Locate the cell with the specified text and output its (x, y) center coordinate. 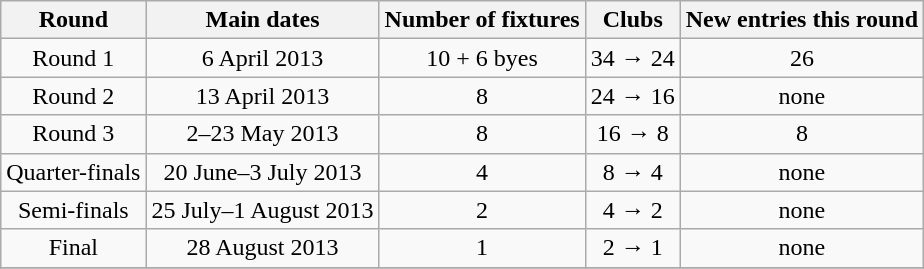
4 → 2 (632, 210)
Clubs (632, 20)
6 April 2013 (262, 58)
Semi-finals (74, 210)
4 (482, 172)
New entries this round (802, 20)
Round 3 (74, 134)
2 → 1 (632, 248)
Number of fixtures (482, 20)
10 + 6 byes (482, 58)
Final (74, 248)
24 → 16 (632, 96)
16 → 8 (632, 134)
Round 2 (74, 96)
20 June–3 July 2013 (262, 172)
Quarter-finals (74, 172)
26 (802, 58)
1 (482, 248)
2 (482, 210)
13 April 2013 (262, 96)
25 July–1 August 2013 (262, 210)
28 August 2013 (262, 248)
2–23 May 2013 (262, 134)
Round 1 (74, 58)
Round (74, 20)
34 → 24 (632, 58)
8 → 4 (632, 172)
Main dates (262, 20)
